Search for the cell housing the specified text and yield its [X, Y] center coordinate. 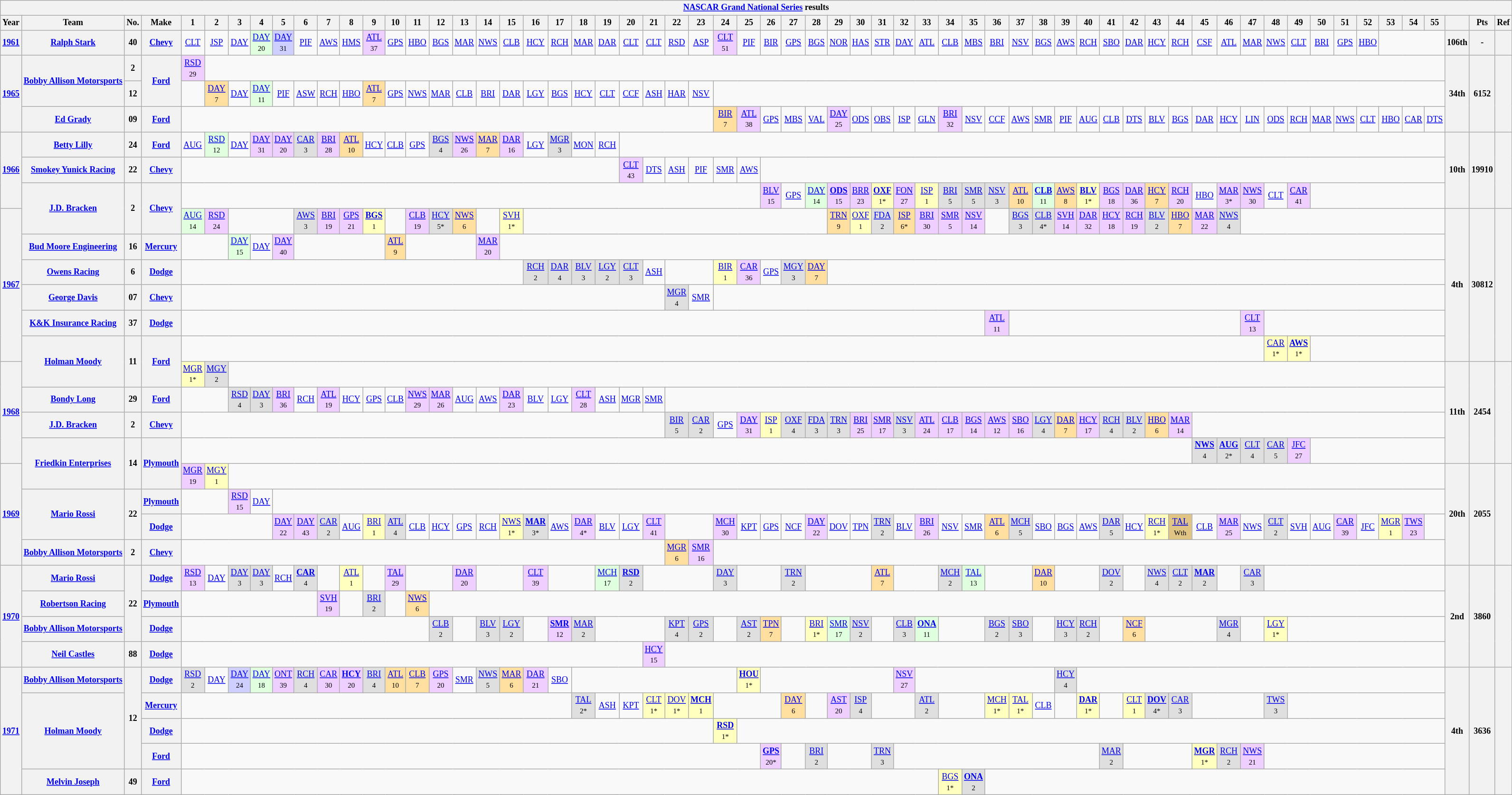
TAL13 [973, 578]
1967 [11, 285]
DAR32 [1088, 221]
CLB17 [950, 425]
TAL1* [1021, 706]
28 [816, 23]
KPT4 [677, 629]
HCY15 [653, 654]
MAR20 [488, 246]
MAR14 [1180, 425]
DAY11 [261, 94]
DAR1* [1088, 706]
RSD13 [193, 578]
13 [464, 23]
NWS1* [511, 527]
CLT4 [1252, 451]
CLT1* [653, 706]
CLB11 [1044, 196]
ATL4 [396, 527]
MGY3 [793, 272]
DAY18 [261, 680]
Bondy Long [73, 399]
HAS [860, 43]
41 [1111, 23]
CAR4 [306, 578]
BRR23 [860, 196]
SMR16 [701, 553]
AUG14 [193, 221]
Pts [1482, 23]
MCH17 [607, 578]
07 [133, 298]
MGR [631, 399]
NWS30 [1252, 196]
HCY5* [441, 221]
AWS1* [1299, 349]
47 [1252, 23]
15 [511, 23]
CLT41 [653, 527]
NWS26 [464, 145]
ATL11 [997, 323]
BIR1 [725, 272]
DAR7 [1066, 425]
CLT28 [583, 399]
ATL19 [329, 399]
3636 [1482, 731]
NWS29 [417, 399]
AST20 [839, 706]
HCY4 [1066, 680]
3860 [1482, 616]
RSD [677, 43]
STR [882, 43]
NCF6 [1134, 629]
ATL2 [927, 706]
DAR20 [464, 578]
HBO6 [1157, 425]
BRI36 [283, 399]
10th [1457, 170]
George Davis [73, 298]
RCH20 [1180, 196]
NWS5 [488, 680]
TPN7 [771, 629]
RSD29 [193, 68]
BRI4 [374, 680]
RSD4 [239, 399]
MGR1 [1391, 527]
48 [1276, 23]
HAR [677, 94]
38 [1044, 23]
42 [1134, 23]
NCF [793, 527]
88 [133, 654]
50 [1322, 23]
DAR16 [511, 145]
23 [701, 23]
HCY17 [1088, 425]
CLB2 [441, 629]
34 [950, 23]
106th [1457, 43]
MAR25 [1229, 527]
AWS8 [1066, 196]
JFC27 [1299, 451]
GPS20* [771, 757]
ISP6* [904, 221]
CAR1* [1276, 349]
BLV1* [1088, 196]
BRI26 [927, 527]
MAR6 [511, 680]
No. [133, 23]
32 [904, 23]
Owens Racing [73, 272]
BRI28 [329, 145]
OXF1 [860, 221]
27 [793, 23]
BGS2 [997, 629]
1966 [11, 170]
54 [1413, 23]
JFC [1368, 527]
NASCAR Grand National Series results [756, 8]
AST2 [749, 629]
AWS12 [997, 425]
MAR26 [441, 399]
25 [749, 23]
ATL24 [927, 425]
DAR21 [536, 680]
MCH1 [701, 706]
CAR36 [749, 272]
17 [560, 23]
MCH1* [997, 706]
SVH14 [1066, 221]
1969 [11, 515]
BRI1* [816, 629]
CLT3 [631, 272]
DOV4* [1157, 706]
MGR3 [560, 145]
OXF1* [882, 196]
K&K Insurance Racing [73, 323]
SVH1* [511, 221]
CAR41 [1299, 196]
1965 [11, 94]
CLT43 [631, 170]
FON27 [904, 196]
MCH2 [950, 578]
RSD12 [217, 145]
DAR10 [1044, 578]
31 [882, 23]
HBO7 [1180, 221]
ONA11 [927, 629]
BRI32 [950, 119]
10 [396, 23]
ATL9 [396, 246]
ASW [306, 94]
20 [631, 23]
MGR19 [193, 476]
MCH5 [1021, 527]
3 [239, 23]
DAY40 [283, 246]
ONA2 [973, 782]
LIN [1252, 119]
CAR [1413, 119]
GPS20 [441, 680]
VAL [816, 119]
MON [583, 145]
RSD15 [239, 502]
CLT1 [1134, 706]
CAR5 [1276, 451]
JSP [217, 43]
45 [1204, 23]
ATL37 [374, 43]
TAL29 [396, 578]
FDA2 [882, 221]
BGS3 [1021, 221]
46 [1229, 23]
ATL38 [749, 119]
NSV14 [973, 221]
MGR6 [677, 553]
TWS23 [1413, 527]
Neil Castles [73, 654]
NSV27 [904, 680]
7 [329, 23]
DOV [839, 527]
MAR22 [1204, 221]
2055 [1482, 515]
SBO3 [1021, 629]
Melvin Joseph [73, 782]
CAR39 [1345, 527]
CSF [1204, 43]
19 [607, 23]
HCY18 [1111, 221]
34th [1457, 94]
DAY43 [306, 527]
BIR [771, 43]
GLN [927, 119]
AWS3 [306, 221]
53 [1391, 23]
GPS21 [351, 221]
Robertson Racing [73, 604]
9 [374, 23]
NSV2 [860, 629]
2454 [1482, 412]
BIR5 [677, 425]
Make [161, 23]
Smokey Yunick Racing [73, 170]
BRI30 [927, 221]
BGS1* [950, 782]
09 [133, 119]
CLT51 [725, 43]
DOV1* [677, 706]
CLB4* [1044, 221]
HOU1* [749, 680]
NWS21 [1252, 757]
DAY25 [839, 119]
HCY3 [1066, 629]
SBO16 [1021, 425]
6152 [1482, 94]
LGY4 [1044, 425]
1970 [11, 616]
Team [73, 23]
MGY1 [217, 476]
CLB7 [417, 680]
HCY7 [1157, 196]
51 [1345, 23]
LGY1* [1276, 629]
20th [1457, 515]
TWS3 [1276, 706]
Ref [1503, 23]
OBS [882, 119]
26 [771, 23]
DAR4 [560, 272]
BRI25 [860, 425]
ASP [701, 43]
BRI19 [329, 221]
30812 [1482, 285]
8 [351, 23]
DAY6 [793, 706]
18 [583, 23]
1971 [11, 731]
Betty Lilly [73, 145]
CLB19 [417, 221]
TALWth [1180, 527]
55 [1435, 23]
SVH19 [329, 604]
DAR4* [583, 527]
RSD24 [217, 221]
RSD1* [725, 731]
DAR23 [511, 399]
1961 [11, 43]
BGS14 [973, 425]
MGY2 [217, 374]
5 [283, 23]
Ed Grady [73, 119]
DAR36 [1134, 196]
SMR12 [560, 629]
21 [653, 23]
1968 [11, 412]
BLV15 [771, 196]
TPN [860, 527]
DOV2 [1111, 578]
BGS18 [1111, 196]
Friedkin Enterprises [73, 464]
ODS15 [839, 196]
2nd [1457, 616]
43 [1157, 23]
DAY15 [239, 246]
BIR7 [725, 119]
BRI5 [950, 196]
Ralph Stark [73, 43]
BRI1 [374, 527]
SVH [1299, 527]
BGS4 [441, 145]
RCH1* [1157, 527]
FDA3 [816, 425]
ATL6 [997, 527]
30 [860, 23]
4 [261, 23]
MAR7 [488, 145]
TAL2* [583, 706]
MCH30 [725, 527]
HCY20 [351, 680]
DAY24 [239, 680]
CAR30 [329, 680]
DAY14 [816, 196]
NOR [839, 43]
ISP [904, 119]
TRN9 [839, 221]
ATL1 [351, 578]
DAR5 [1111, 527]
CLB3 [904, 629]
- [1482, 43]
52 [1368, 23]
36 [997, 23]
CLT13 [1252, 323]
ISP4 [860, 706]
CLT39 [536, 578]
1 [193, 23]
11th [1457, 412]
RCH19 [1134, 221]
AUG2* [1229, 451]
OXF4 [793, 425]
19910 [1482, 170]
44 [1180, 23]
ONT39 [283, 680]
HMS [351, 43]
Bud Moore Engineering [73, 246]
39 [1066, 23]
GPS2 [701, 629]
35 [973, 23]
Year [11, 23]
BGS1 [374, 221]
33 [927, 23]
